Search for the cell housing the specified text and yield its [x, y] center coordinate. 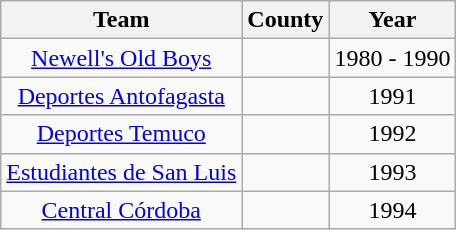
Estudiantes de San Luis [122, 172]
1994 [392, 210]
1991 [392, 96]
Deportes Antofagasta [122, 96]
1993 [392, 172]
Deportes Temuco [122, 134]
County [286, 20]
Year [392, 20]
1992 [392, 134]
Central Córdoba [122, 210]
Team [122, 20]
Newell's Old Boys [122, 58]
1980 - 1990 [392, 58]
